Output the (x, y) coordinate of the center of the cell containing the given text.  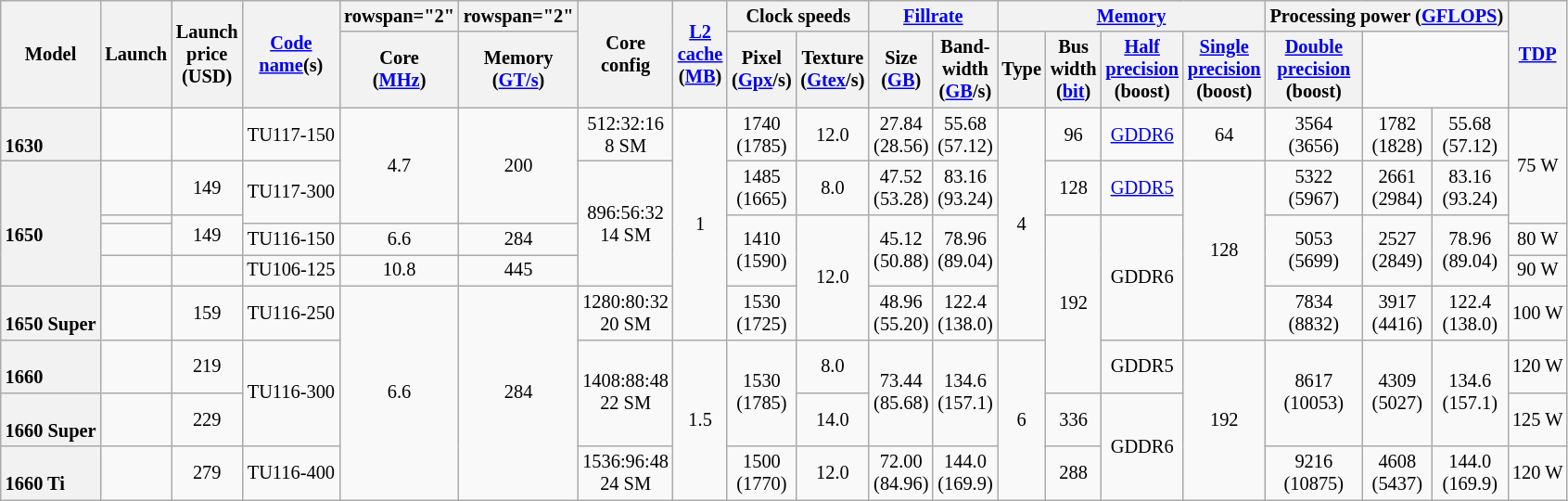
90 W (1537, 270)
1740(1785) (761, 135)
219 (208, 366)
TDP (1537, 54)
80 W (1537, 239)
45.12(50.88) (901, 250)
TU116-150 (291, 239)
1536:96:4824 SM (625, 473)
Doubleprecision(boost) (1314, 70)
Type (1022, 70)
9216(10875) (1314, 473)
47.52(53.28) (901, 187)
6 (1022, 419)
72.00(84.96) (901, 473)
Pixel(Gpx/s) (761, 70)
Launch (135, 54)
TU116-250 (291, 313)
Clock speeds (797, 16)
Fillrate (933, 16)
125 W (1537, 419)
Texture(Gtex/s) (833, 70)
TU116-300 (291, 393)
Coreconfig (625, 54)
64 (1224, 135)
L2cache(MB) (700, 54)
3564(3656) (1314, 135)
336 (1074, 419)
Buswidth(bit) (1074, 70)
Size(GB) (901, 70)
200 (519, 165)
5053(5699) (1314, 250)
1650 Super (51, 313)
Halfprecision(boost) (1142, 70)
1408:88:4822 SM (625, 393)
1280:80:3220 SM (625, 313)
1485(1665) (761, 187)
TU106-125 (291, 270)
1530(1725) (761, 313)
1410(1590) (761, 250)
96 (1074, 135)
Core(MHz) (399, 70)
1500(1770) (761, 473)
Band-width(GB/s) (964, 70)
279 (208, 473)
Codename(s) (291, 54)
1630 (51, 135)
1660 Ti (51, 473)
100 W (1537, 313)
445 (519, 270)
1782(1828) (1397, 135)
288 (1074, 473)
1660 (51, 366)
4 (1022, 224)
Singleprecision(boost) (1224, 70)
2661(2984) (1397, 187)
Memory (1131, 16)
1650 (51, 223)
TU116-400 (291, 473)
5322(5967) (1314, 187)
Processing power (GFLOPS) (1387, 16)
Model (51, 54)
4.7 (399, 165)
27.84(28.56) (901, 135)
3917(4416) (1397, 313)
4309(5027) (1397, 393)
Memory(GT/s) (519, 70)
1.5 (700, 419)
1660 Super (51, 419)
Launchprice(USD) (208, 54)
229 (208, 419)
4608(5437) (1397, 473)
1 (700, 224)
TU117-150 (291, 135)
1530(1785) (761, 393)
7834(8832) (1314, 313)
73.44(85.68) (901, 393)
48.96(55.20) (901, 313)
TU117-300 (291, 191)
10.8 (399, 270)
896:56:3214 SM (625, 223)
512:32:168 SM (625, 135)
2527(2849) (1397, 250)
75 W (1537, 165)
8617(10053) (1314, 393)
159 (208, 313)
14.0 (833, 419)
